Scan for the cell matching the given text and deliver its [X, Y] coordinate at center. 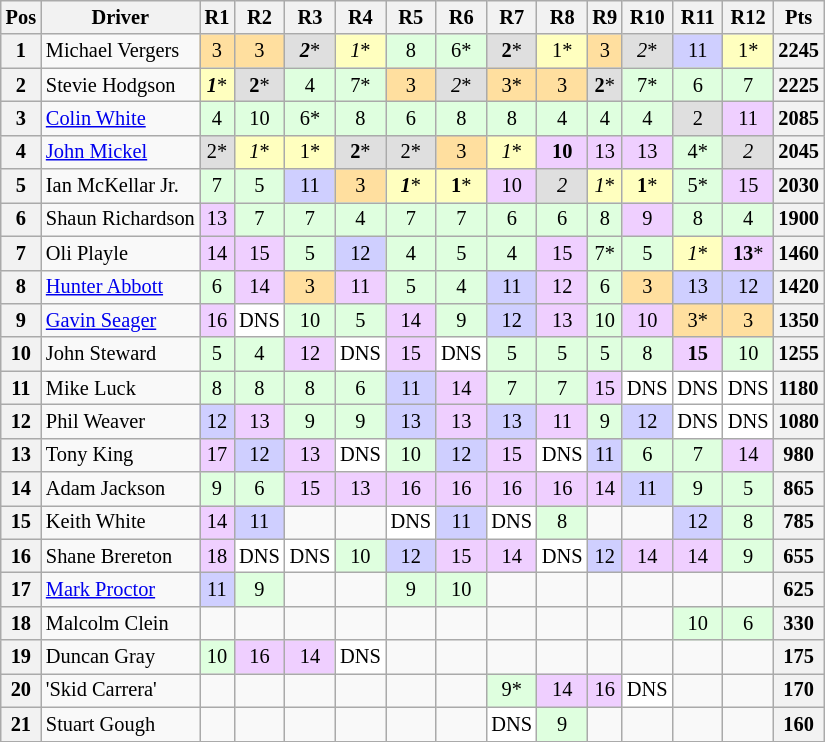
175 [798, 657]
Shaun Richardson [120, 219]
1900 [798, 219]
1255 [798, 354]
Keith White [120, 522]
4* [697, 152]
R2 [259, 17]
Colin White [120, 118]
R11 [697, 17]
1460 [798, 253]
865 [798, 489]
2245 [798, 51]
R1 [218, 17]
1180 [798, 388]
R4 [360, 17]
R12 [748, 17]
160 [798, 724]
21 [21, 724]
Driver [120, 17]
980 [798, 455]
Duncan Gray [120, 657]
R3 [310, 17]
2225 [798, 85]
785 [798, 522]
2045 [798, 152]
1080 [798, 421]
Tony King [120, 455]
Adam Jackson [120, 489]
Shane Brereton [120, 556]
R7 [512, 17]
20 [21, 690]
Gavin Seager [120, 320]
John Steward [120, 354]
19 [21, 657]
Hunter Abbott [120, 287]
Mike Luck [120, 388]
13* [748, 253]
Ian McKellar Jr. [120, 186]
2030 [798, 186]
R8 [562, 17]
R10 [647, 17]
1 [21, 51]
2085 [798, 118]
5* [697, 186]
John Mickel [120, 152]
Phil Weaver [120, 421]
Oli Playle [120, 253]
1420 [798, 287]
Mark Proctor [120, 589]
625 [798, 589]
1350 [798, 320]
655 [798, 556]
Pos [21, 17]
Michael Vergers [120, 51]
Stuart Gough [120, 724]
Malcolm Clein [120, 623]
330 [798, 623]
9* [512, 690]
R6 [461, 17]
Stevie Hodgson [120, 85]
'Skid Carrera' [120, 690]
170 [798, 690]
Pts [798, 17]
R9 [604, 17]
R5 [411, 17]
